Return (x, y) of the center of cell containing provided text 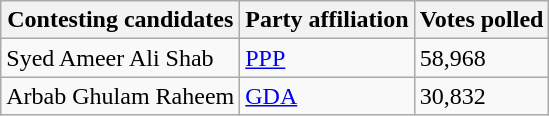
Arbab Ghulam Raheem (120, 96)
GDA (327, 96)
Contesting candidates (120, 20)
PPP (327, 58)
Syed Ameer Ali Shab (120, 58)
Party affiliation (327, 20)
Votes polled (482, 20)
30,832 (482, 96)
58,968 (482, 58)
